Output the [x, y] coordinate of the center of the cell containing the given text.  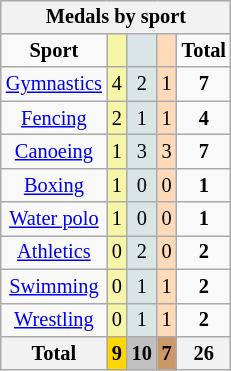
Gymnastics [54, 84]
9 [117, 354]
Medals by sport [116, 17]
Canoeing [54, 152]
Fencing [54, 118]
26 [204, 354]
Athletics [54, 253]
Swimming [54, 286]
Boxing [54, 185]
Water polo [54, 219]
Sport [54, 51]
10 [142, 354]
Wrestling [54, 320]
